Output the (X, Y) coordinate of the center of the cell containing the given text.  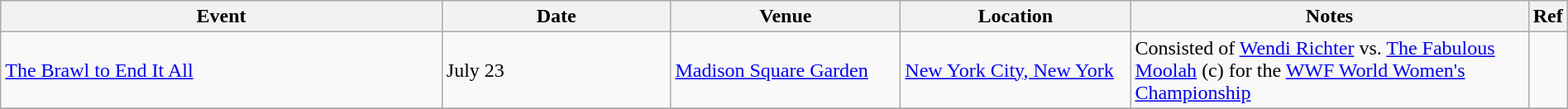
Location (1016, 17)
Notes (1330, 17)
Event (222, 17)
Consisted of Wendi Richter vs. The Fabulous Moolah (c) for the WWF World Women's Championship (1330, 70)
July 23 (556, 70)
Venue (786, 17)
Date (556, 17)
Madison Square Garden (786, 70)
The Brawl to End It All (222, 70)
Ref (1548, 17)
New York City, New York (1016, 70)
